Identify which cell holds the provided text, then report its [X, Y] central coordinate. 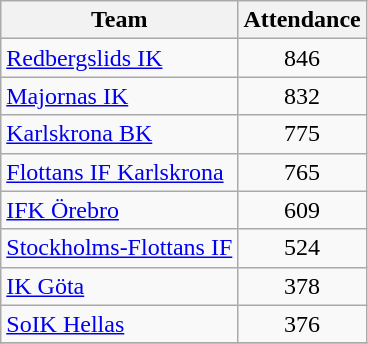
Stockholms-Flottans IF [120, 248]
Attendance [302, 20]
IFK Örebro [120, 210]
846 [302, 58]
765 [302, 172]
376 [302, 324]
609 [302, 210]
Flottans IF Karlskrona [120, 172]
Redbergslids IK [120, 58]
378 [302, 286]
Karlskrona BK [120, 134]
524 [302, 248]
775 [302, 134]
832 [302, 96]
SoIK Hellas [120, 324]
Team [120, 20]
IK Göta [120, 286]
Majornas IK [120, 96]
